Output the [X, Y] coordinate of the center of the cell containing the given text.  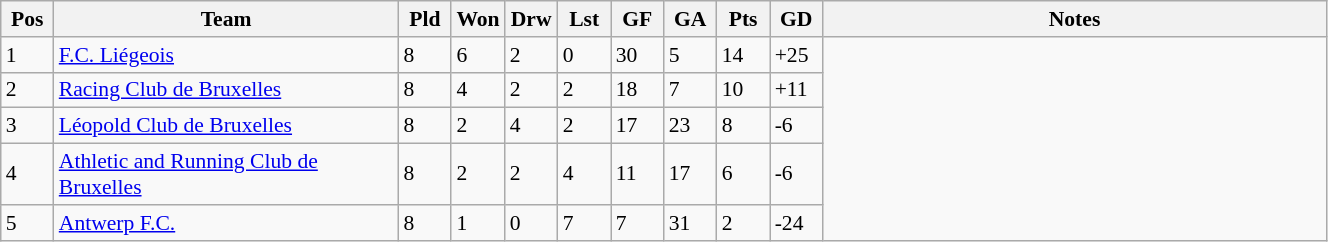
F.C. Liégeois [226, 55]
GF [638, 19]
Léopold Club de Bruxelles [226, 126]
Antwerp F.C. [226, 223]
Won [478, 19]
11 [638, 174]
14 [744, 55]
Pos [28, 19]
-24 [796, 223]
Drw [532, 19]
Lst [584, 19]
GD [796, 19]
Pld [424, 19]
10 [744, 90]
23 [690, 126]
+25 [796, 55]
Notes [1075, 19]
Racing Club de Bruxelles [226, 90]
31 [690, 223]
Pts [744, 19]
Team [226, 19]
3 [28, 126]
GA [690, 19]
Athletic and Running Club de Bruxelles [226, 174]
18 [638, 90]
+11 [796, 90]
30 [638, 55]
